Provide the (x, y) coordinate of the cell's center where the given text is located.  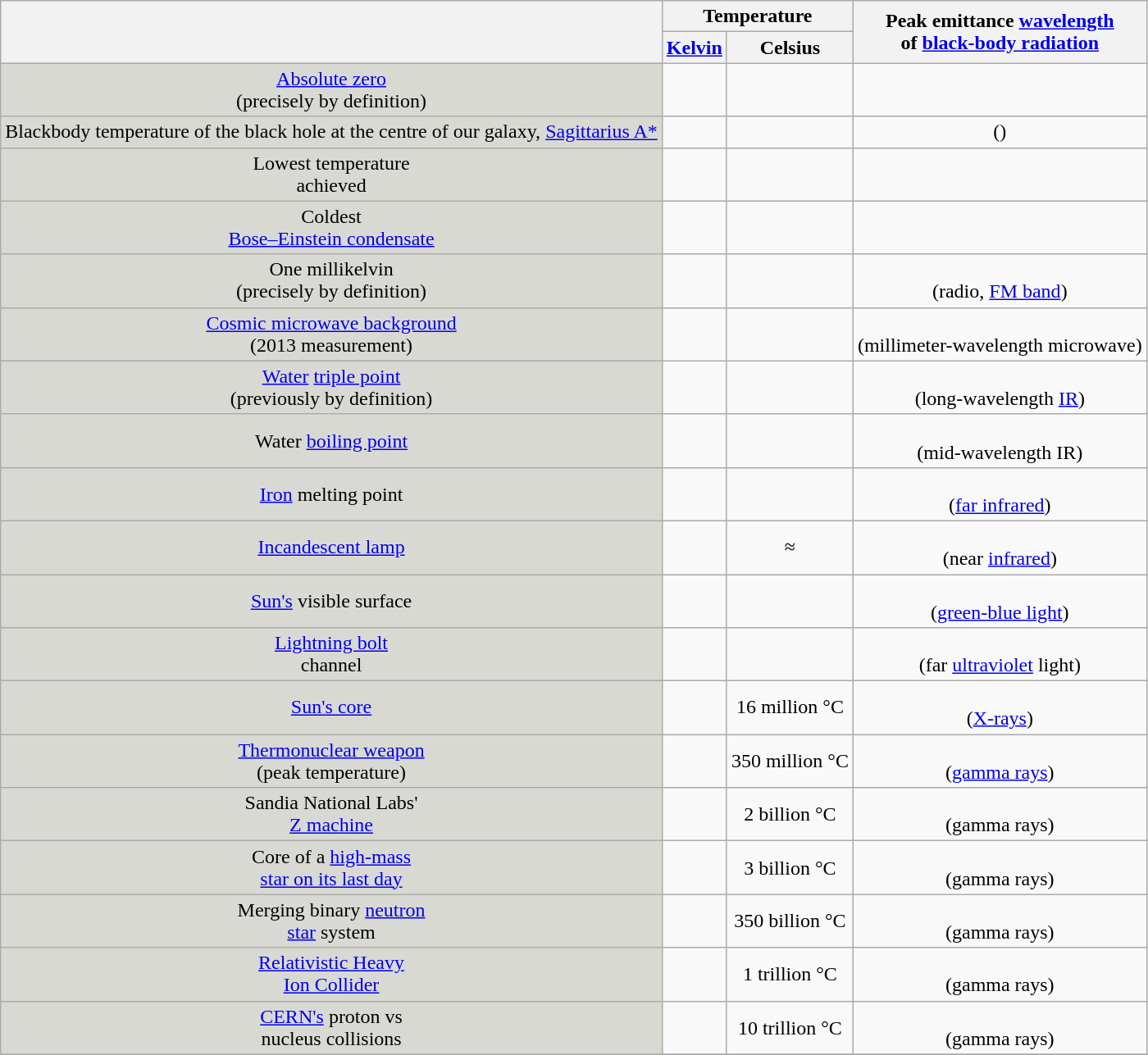
(X-rays) (1000, 708)
Sandia National Labs'Z machine (331, 815)
(mid-wavelength IR) (1000, 441)
Thermonuclear weapon(peak temperature) (331, 761)
(far infrared) (1000, 493)
Blackbody temperature of the black hole at the centre of our galaxy, Sagittarius A* (331, 132)
One millikelvin(precisely by definition) (331, 280)
≈ (790, 548)
Water boiling point (331, 441)
(millimeter-wavelength microwave) (1000, 334)
350 billion °C (790, 921)
(long-wavelength IR) (1000, 387)
Sun's visible surface (331, 600)
(radio, FM band) (1000, 280)
Cosmic microwave background(2013 measurement) (331, 334)
Sun's core (331, 708)
Relativistic HeavyIon Collider (331, 974)
Core of a high-massstar on its last day (331, 867)
2 billion °C (790, 815)
3 billion °C (790, 867)
CERN's proton vs nucleus collisions (331, 1028)
350 million °C (790, 761)
Lowest temperatureachieved (331, 174)
Absolute zero(precisely by definition) (331, 90)
Water triple point(previously by definition) (331, 387)
Iron melting point (331, 493)
Lightning boltchannel (331, 654)
(near infrared) (1000, 548)
Celsius (790, 48)
16 million °C (790, 708)
10 trillion °C (790, 1028)
(far ultraviolet light) (1000, 654)
Merging binary neutronstar system (331, 921)
Peak emittance wavelength of black-body radiation (1000, 32)
Kelvin (694, 48)
1 trillion °C (790, 974)
() (1000, 132)
Temperature (758, 16)
(green-blue light) (1000, 600)
Coldest Bose–Einstein condensate (331, 228)
Incandescent lamp (331, 548)
